From the cell containing the given text, extract its center point as [X, Y] coordinate. 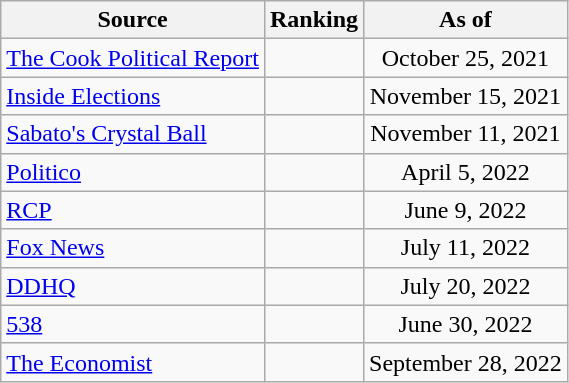
The Economist [133, 362]
November 15, 2021 [466, 96]
July 11, 2022 [466, 248]
June 30, 2022 [466, 324]
Fox News [133, 248]
July 20, 2022 [466, 286]
Inside Elections [133, 96]
Source [133, 20]
As of [466, 20]
538 [133, 324]
RCP [133, 210]
October 25, 2021 [466, 58]
Politico [133, 172]
The Cook Political Report [133, 58]
Sabato's Crystal Ball [133, 134]
September 28, 2022 [466, 362]
DDHQ [133, 286]
Ranking [314, 20]
April 5, 2022 [466, 172]
November 11, 2021 [466, 134]
June 9, 2022 [466, 210]
